Return the [X, Y] coordinate for the center point of the cell that contains the specified text.  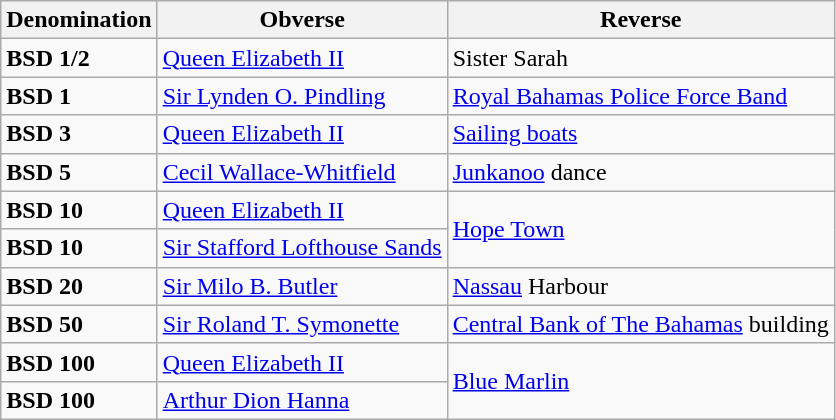
Blue Marlin [640, 381]
BSD 1/2 [79, 58]
Sir Milo B. Butler [302, 286]
Central Bank of The Bahamas building [640, 324]
BSD 3 [79, 134]
Cecil Wallace-Whitfield [302, 172]
Nassau Harbour [640, 286]
Reverse [640, 20]
Sailing boats [640, 134]
BSD 20 [79, 286]
BSD 50 [79, 324]
Sister Sarah [640, 58]
BSD 5 [79, 172]
Royal Bahamas Police Force Band [640, 96]
Junkanoo dance [640, 172]
BSD 1 [79, 96]
Arthur Dion Hanna [302, 400]
Sir Stafford Lofthouse Sands [302, 248]
Denomination [79, 20]
Hope Town [640, 229]
Obverse [302, 20]
Sir Roland T. Symonette [302, 324]
Sir Lynden O. Pindling [302, 96]
